Capture the cell that displays the provided text and extract its [X, Y] central coordinate. 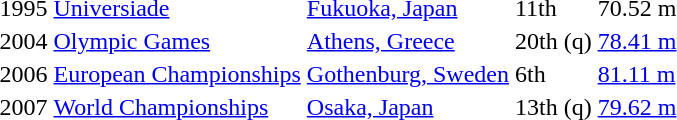
Gothenburg, Sweden [408, 74]
20th (q) [554, 41]
6th [554, 74]
European Championships [177, 74]
Athens, Greece [408, 41]
Olympic Games [177, 41]
